Detect which cell encompasses the target text, then output its (X, Y) center coordinate. 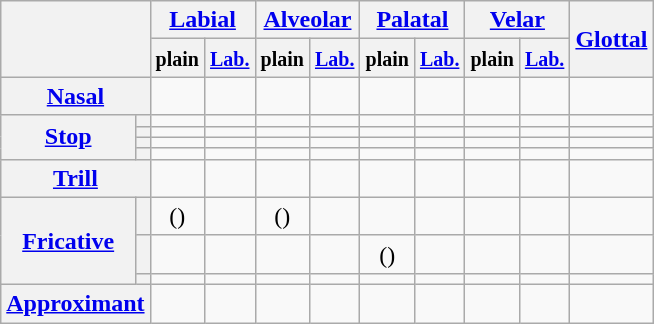
Approximant (76, 303)
Palatal (412, 20)
Alveolar (308, 20)
Stop (68, 137)
Nasal (76, 96)
Glottal (612, 39)
Trill (76, 178)
Velar (518, 20)
Fricative (68, 240)
Labial (202, 20)
